Return [x, y] of the center of cell containing provided text 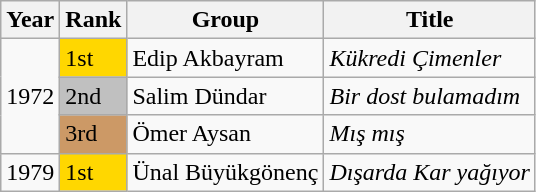
Kükredi Çimenler [430, 58]
Rank [94, 20]
Group [226, 20]
2nd [94, 96]
Ünal Büyükgönenç [226, 172]
Dışarda Kar yağıyor [430, 172]
1972 [30, 96]
3rd [94, 134]
Salim Dündar [226, 96]
Year [30, 20]
1979 [30, 172]
Mış mış [430, 134]
Ömer Aysan [226, 134]
Edip Akbayram [226, 58]
Bir dost bulamadım [430, 96]
Title [430, 20]
